For the text-containing cell, return its midpoint in [X, Y] coordinate format. 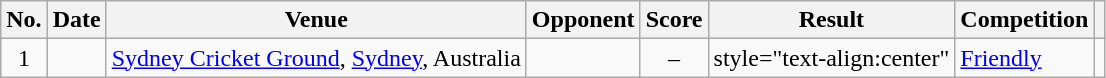
1 [24, 58]
Opponent [583, 20]
Venue [316, 20]
Sydney Cricket Ground, Sydney, Australia [316, 58]
– [674, 58]
No. [24, 20]
Competition [1024, 20]
Result [832, 20]
Friendly [1024, 58]
style="text-align:center" [832, 58]
Score [674, 20]
Date [76, 20]
